Return the [x, y] coordinate for the center point of the cell that contains the specified text.  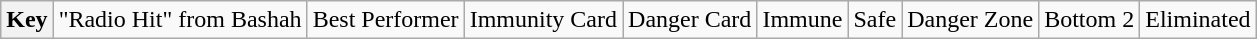
Immunity Card [543, 20]
Best Performer [386, 20]
"Radio Hit" from Bashah [180, 20]
Bottom 2 [1090, 20]
Immune [802, 20]
Danger Card [690, 20]
Safe [875, 20]
Danger Zone [970, 20]
Eliminated [1198, 20]
Key [27, 20]
